Pinpoint the cell where the given text exists, returning its (X, Y) midpoint coordinate. 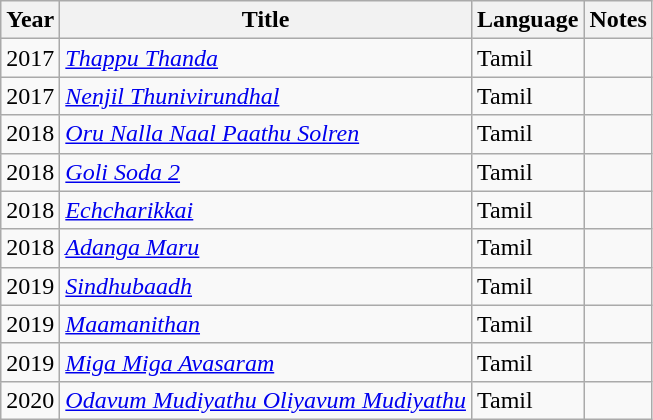
Language (527, 20)
Miga Miga Avasaram (266, 362)
Thappu Thanda (266, 58)
Title (266, 20)
Year (30, 20)
Sindhubaadh (266, 286)
Nenjil Thunivirundhal (266, 96)
Maamanithan (266, 324)
Echcharikkai (266, 210)
Odavum Mudiyathu Oliyavum Mudiyathu (266, 400)
Notes (618, 20)
Goli Soda 2 (266, 172)
2020 (30, 400)
Adanga Maru (266, 248)
Oru Nalla Naal Paathu Solren (266, 134)
